Locate the cell with the specified text and output its (x, y) center coordinate. 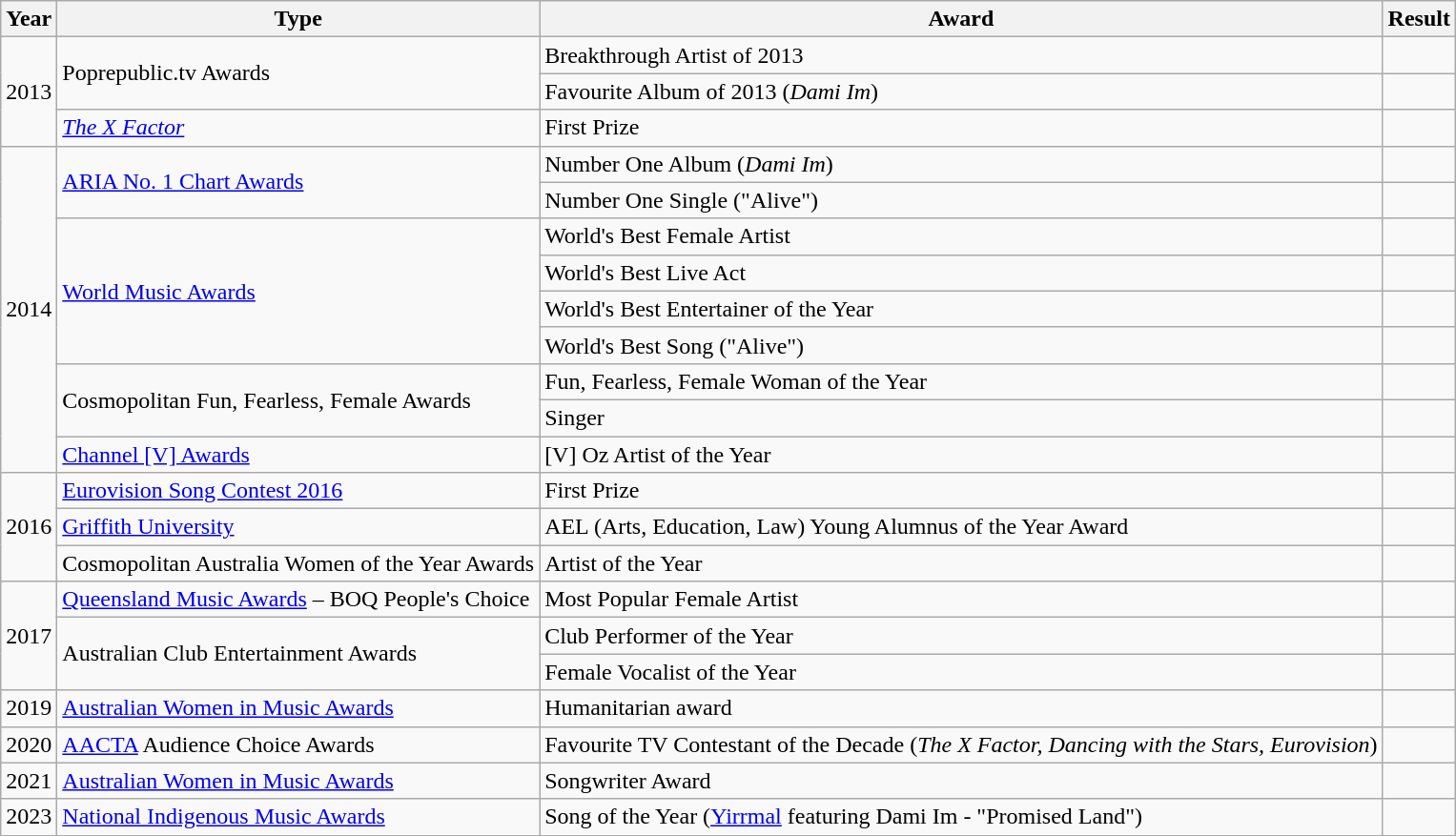
Most Popular Female Artist (961, 600)
Type (298, 19)
Year (29, 19)
Singer (961, 418)
ARIA No. 1 Chart Awards (298, 182)
Poprepublic.tv Awards (298, 73)
2014 (29, 309)
[V] Oz Artist of the Year (961, 455)
Fun, Fearless, Female Woman of the Year (961, 381)
AEL (Arts, Education, Law) Young Alumnus of the Year Award (961, 527)
Queensland Music Awards – BOQ People's Choice (298, 600)
2023 (29, 817)
The X Factor (298, 128)
World's Best Female Artist (961, 236)
2016 (29, 527)
2021 (29, 781)
Result (1419, 19)
AACTA Audience Choice Awards (298, 744)
Female Vocalist of the Year (961, 672)
Griffith University (298, 527)
Channel [V] Awards (298, 455)
2017 (29, 636)
Australian Club Entertainment Awards (298, 654)
Club Performer of the Year (961, 636)
Favourite TV Contestant of the Decade (The X Factor, Dancing with the Stars, Eurovision) (961, 744)
Number One Single ("Alive") (961, 200)
World Music Awards (298, 291)
Eurovision Song Contest 2016 (298, 491)
Songwriter Award (961, 781)
Humanitarian award (961, 708)
National Indigenous Music Awards (298, 817)
Artist of the Year (961, 563)
Number One Album (Dami Im) (961, 164)
2020 (29, 744)
2019 (29, 708)
Award (961, 19)
Song of the Year (Yirrmal featuring Dami Im - "Promised Land") (961, 817)
2013 (29, 92)
World's Best Live Act (961, 273)
Cosmopolitan Australia Women of the Year Awards (298, 563)
World's Best Entertainer of the Year (961, 309)
Breakthrough Artist of 2013 (961, 55)
World's Best Song ("Alive") (961, 345)
Favourite Album of 2013 (Dami Im) (961, 92)
Cosmopolitan Fun, Fearless, Female Awards (298, 399)
